Capture the cell that displays the provided text and extract its [x, y] central coordinate. 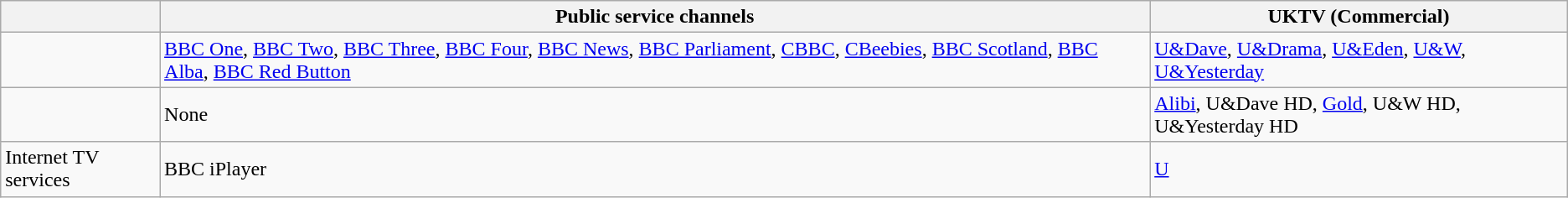
Alibi, U&Dave HD, Gold, U&W HD, U&Yesterday HD [1359, 114]
BBC iPlayer [655, 169]
Internet TV services [80, 169]
UKTV (Commercial) [1359, 17]
None [655, 114]
U&Dave, U&Drama, U&Eden, U&W, U&Yesterday [1359, 60]
Public service channels [655, 17]
BBC One, BBC Two, BBC Three, BBC Four, BBC News, BBC Parliament, CBBC, CBeebies, BBC Scotland, BBC Alba, BBC Red Button [655, 60]
U [1359, 169]
